Identify which cell holds the provided text, then report its [x, y] central coordinate. 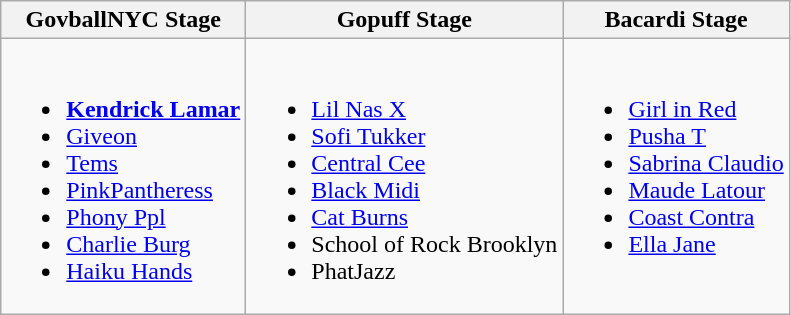
GovballNYC Stage [124, 20]
Bacardi Stage [676, 20]
Lil Nas XSofi TukkerCentral CeeBlack MidiCat BurnsSchool of Rock BrooklynPhatJazz [404, 176]
Kendrick LamarGiveonTemsPinkPantheressPhony PplCharlie BurgHaiku Hands [124, 176]
Girl in RedPusha TSabrina ClaudioMaude LatourCoast ContraElla Jane [676, 176]
Gopuff Stage [404, 20]
